Scan for the cell matching the given text and deliver its (X, Y) coordinate at center. 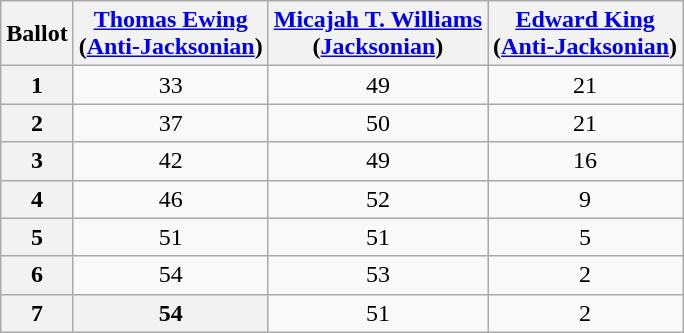
6 (37, 275)
53 (378, 275)
4 (37, 199)
1 (37, 85)
Edward King(Anti-Jacksonian) (586, 34)
37 (170, 123)
42 (170, 161)
7 (37, 313)
50 (378, 123)
3 (37, 161)
Thomas Ewing(Anti-Jacksonian) (170, 34)
16 (586, 161)
9 (586, 199)
33 (170, 85)
52 (378, 199)
Ballot (37, 34)
Micajah T. Williams(Jacksonian) (378, 34)
46 (170, 199)
